Determine the [X, Y] coordinate at the center of the cell enclosing the given text.  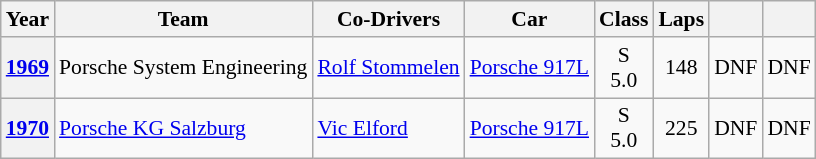
Porsche System Engineering [183, 68]
148 [681, 68]
1969 [28, 68]
Car [530, 19]
Laps [681, 19]
Year [28, 19]
Class [624, 19]
1970 [28, 128]
Rolf Stommelen [388, 68]
Vic Elford [388, 128]
Co-Drivers [388, 19]
225 [681, 128]
Team [183, 19]
Porsche KG Salzburg [183, 128]
